Return the (x, y) coordinate for the center point of the cell that contains the specified text.  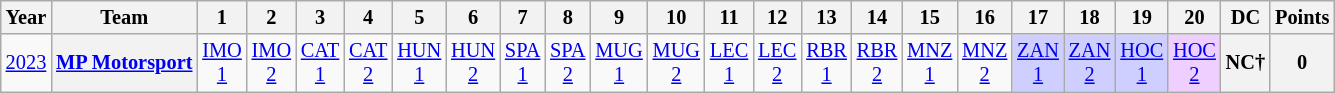
MNZ2 (984, 63)
Team (124, 17)
LEC2 (777, 63)
11 (729, 17)
HUN1 (419, 63)
4 (368, 17)
19 (1142, 17)
7 (522, 17)
9 (618, 17)
SPA1 (522, 63)
15 (930, 17)
LEC1 (729, 63)
6 (473, 17)
8 (568, 17)
2 (272, 17)
1 (222, 17)
Points (1302, 17)
20 (1194, 17)
18 (1090, 17)
10 (676, 17)
CAT2 (368, 63)
SPA2 (568, 63)
MP Motorsport (124, 63)
IMO1 (222, 63)
14 (877, 17)
2023 (26, 63)
5 (419, 17)
MUG2 (676, 63)
MUG1 (618, 63)
HOC1 (1142, 63)
IMO2 (272, 63)
NC† (1246, 63)
Year (26, 17)
RBR2 (877, 63)
CAT1 (320, 63)
MNZ1 (930, 63)
DC (1246, 17)
ZAN2 (1090, 63)
16 (984, 17)
ZAN1 (1038, 63)
RBR1 (826, 63)
HUN2 (473, 63)
13 (826, 17)
3 (320, 17)
17 (1038, 17)
12 (777, 17)
0 (1302, 63)
HOC2 (1194, 63)
